Identify which cell holds the provided text, then report its (x, y) central coordinate. 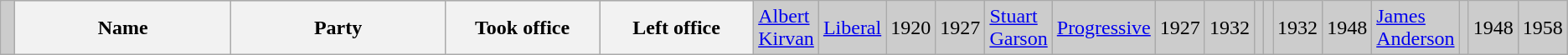
Took office (523, 28)
Progressive (1104, 28)
Albert Kirvan (787, 28)
1920 (911, 28)
Stuart Garson (1019, 28)
Liberal (852, 28)
Party (338, 28)
Name (123, 28)
James Anderson (1416, 28)
1958 (1543, 28)
Left office (677, 28)
